Determine the (X, Y) coordinate at the center of the cell enclosing the given text.  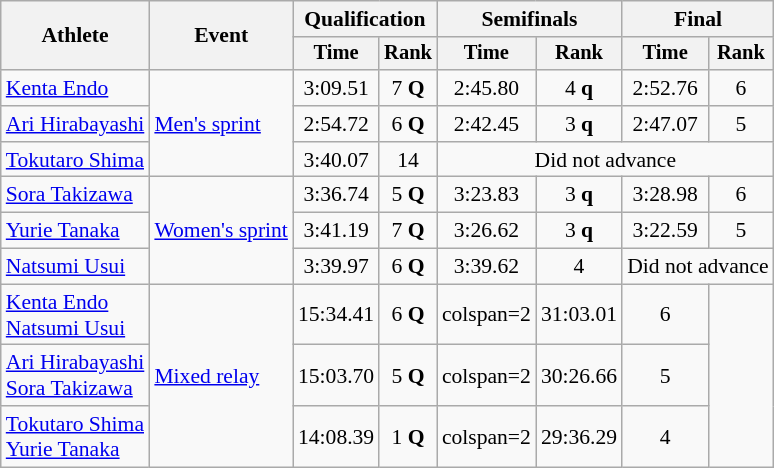
15:34.41 (336, 314)
Semifinals (530, 19)
Tokutaro ShimaYurie Tanaka (76, 436)
Kenta Endo (76, 88)
Men's sprint (221, 124)
Event (221, 36)
Sora Takizawa (76, 195)
14 (408, 160)
Ari HirabayashiSora Takizawa (76, 376)
Women's sprint (221, 230)
Natsumi Usui (76, 267)
Final (698, 19)
Athlete (76, 36)
3:26.62 (486, 231)
3:23.83 (486, 195)
2:45.80 (486, 88)
1 Q (408, 436)
3:41.19 (336, 231)
3:40.07 (336, 160)
Tokutaro Shima (76, 160)
2:54.72 (336, 124)
3:09.51 (336, 88)
3:28.98 (665, 195)
3:39.97 (336, 267)
Ari Hirabayashi (76, 124)
2:47.07 (665, 124)
30:26.66 (579, 376)
3:36.74 (336, 195)
Kenta EndoNatsumi Usui (76, 314)
3:39.62 (486, 267)
31:03.01 (579, 314)
Yurie Tanaka (76, 231)
2:52.76 (665, 88)
15:03.70 (336, 376)
14:08.39 (336, 436)
Qualification (365, 19)
4 q (579, 88)
29:36.29 (579, 436)
Mixed relay (221, 376)
2:42.45 (486, 124)
3:22.59 (665, 231)
